Find where the given text appears and provide that cell's center as (x, y) coordinate. 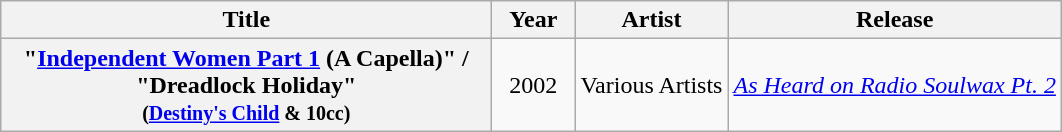
Title (246, 20)
"Independent Women Part 1 (A Capella)" / "Dreadlock Holiday"(Destiny's Child & 10cc) (246, 85)
2002 (534, 85)
Various Artists (652, 85)
Artist (652, 20)
As Heard on Radio Soulwax Pt. 2 (894, 85)
Year (534, 20)
Release (894, 20)
